Provide the (X, Y) coordinate of the cell's center where the given text is located.  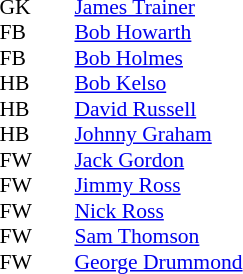
Sam Thomson (158, 237)
Jack Gordon (158, 160)
Nick Ross (158, 211)
Bob Holmes (158, 58)
Johnny Graham (158, 135)
David Russell (158, 109)
Jimmy Ross (158, 185)
Bob Kelso (158, 83)
Bob Howarth (158, 33)
